Identify which cell holds the provided text, then report its (x, y) central coordinate. 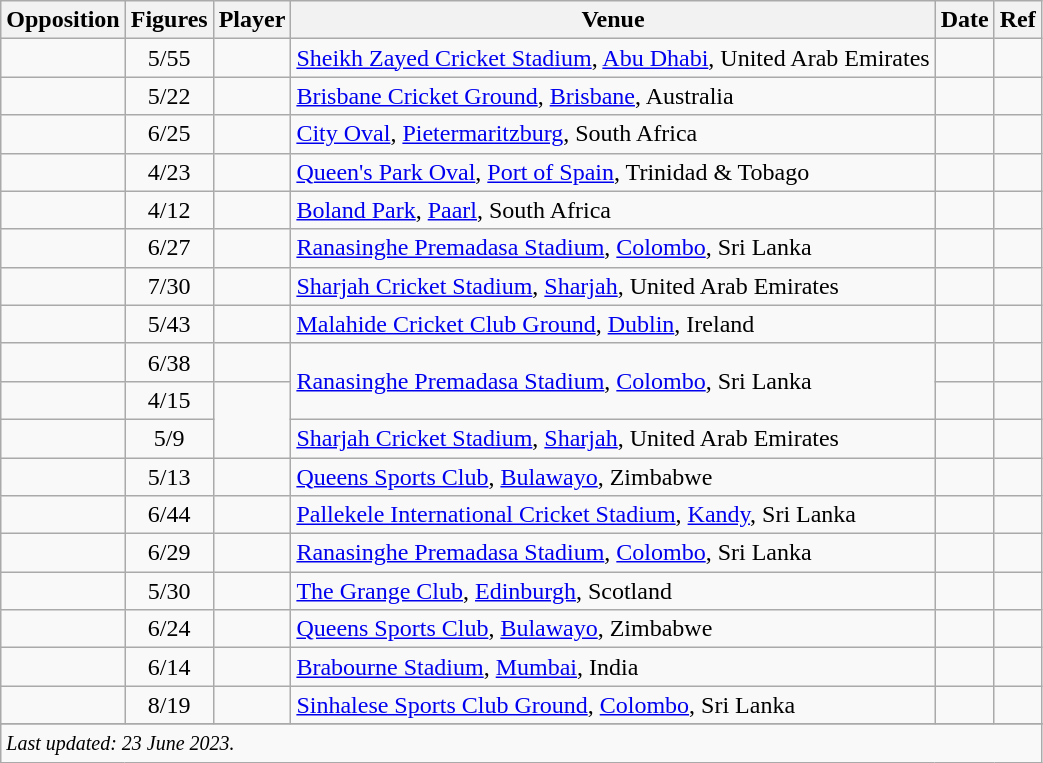
6/38 (169, 362)
Brabourne Stadium, Mumbai, India (613, 667)
Boland Park, Paarl, South Africa (613, 210)
6/24 (169, 629)
8/19 (169, 705)
6/14 (169, 667)
The Grange Club, Edinburgh, Scotland (613, 591)
Figures (169, 20)
Sinhalese Sports Club Ground, Colombo, Sri Lanka (613, 705)
6/29 (169, 553)
5/22 (169, 96)
6/44 (169, 515)
5/43 (169, 324)
Player (252, 20)
Opposition (63, 20)
7/30 (169, 286)
Queen's Park Oval, Port of Spain, Trinidad & Tobago (613, 172)
Pallekele International Cricket Stadium, Kandy, Sri Lanka (613, 515)
4/23 (169, 172)
6/27 (169, 248)
Ref (1018, 20)
Brisbane Cricket Ground, Brisbane, Australia (613, 96)
5/55 (169, 58)
City Oval, Pietermaritzburg, South Africa (613, 134)
4/15 (169, 400)
6/25 (169, 134)
5/9 (169, 438)
Last updated: 23 June 2023. (521, 743)
Sheikh Zayed Cricket Stadium, Abu Dhabi, United Arab Emirates (613, 58)
5/30 (169, 591)
Venue (613, 20)
4/12 (169, 210)
5/13 (169, 477)
Malahide Cricket Club Ground, Dublin, Ireland (613, 324)
Date (964, 20)
